Pinpoint the cell where the given text exists, returning its (x, y) midpoint coordinate. 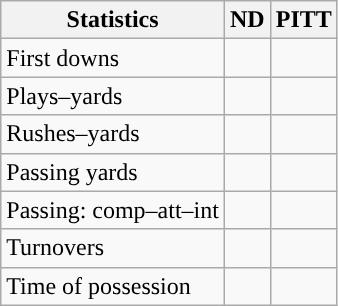
Statistics (113, 20)
Turnovers (113, 248)
Plays–yards (113, 96)
PITT (304, 20)
ND (247, 20)
Time of possession (113, 286)
Passing: comp–att–int (113, 210)
Passing yards (113, 172)
First downs (113, 58)
Rushes–yards (113, 134)
